For the text-containing cell, return its midpoint in (X, Y) coordinate format. 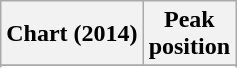
Peakposition (189, 34)
Chart (2014) (72, 34)
